Detect which cell encompasses the target text, then output its (X, Y) center coordinate. 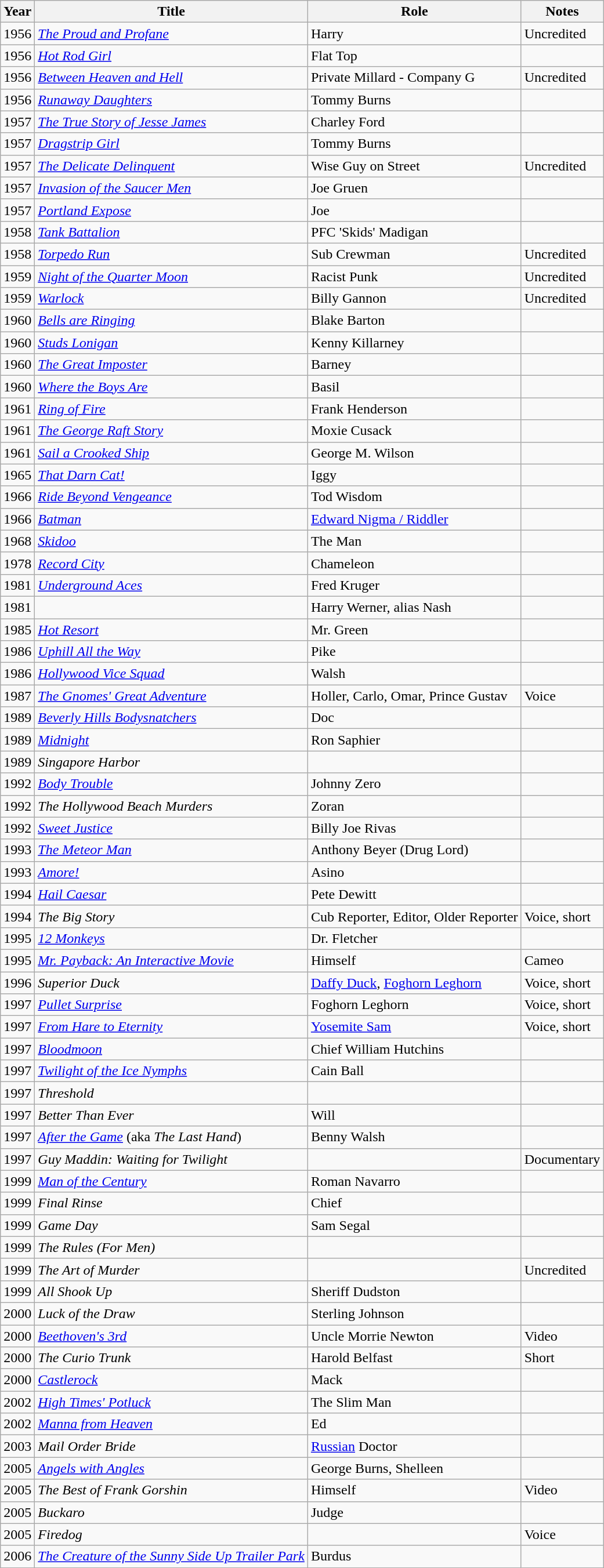
Role (414, 12)
Beethoven's 3rd (172, 1335)
Billy Gannon (414, 299)
Harry Werner, alias Nash (414, 607)
Amore! (172, 872)
Johnny Zero (414, 784)
Ring of Fire (172, 409)
Notes (562, 12)
Cub Reporter, Editor, Older Reporter (414, 916)
Portland Expose (172, 210)
Sweet Justice (172, 828)
1968 (17, 541)
The Man (414, 541)
Ron Saphier (414, 740)
Russian Doctor (414, 1446)
The True Story of Jesse James (172, 122)
Skidoo (172, 541)
Sail a Crooked Ship (172, 453)
Iggy (414, 475)
PFC 'Skids' Madigan (414, 232)
Studs Lonigan (172, 343)
George M. Wilson (414, 453)
Chief William Hutchins (414, 1049)
Holler, Carlo, Omar, Prince Gustav (414, 696)
Fred Kruger (414, 585)
2006 (17, 1556)
Guy Maddin: Waiting for Twilight (172, 1159)
Moxie Cusack (414, 431)
Sheriff Dudston (414, 1291)
Mack (414, 1380)
Underground Aces (172, 585)
Yosemite Sam (414, 1027)
The Slim Man (414, 1402)
2003 (17, 1446)
Beverly Hills Bodysnatchers (172, 718)
Sterling Johnson (414, 1313)
The Best of Frank Gorshin (172, 1490)
1978 (17, 563)
Pete Dewitt (414, 894)
Game Day (172, 1225)
The Great Imposter (172, 365)
Harold Belfast (414, 1358)
Barney (414, 365)
The Meteor Man (172, 850)
The Delicate Delinquent (172, 166)
Night of the Quarter Moon (172, 277)
Racist Punk (414, 277)
Castlerock (172, 1380)
Ed (414, 1424)
All Shook Up (172, 1291)
Man of the Century (172, 1181)
Tod Wisdom (414, 497)
1996 (17, 983)
Year (17, 12)
Better Than Ever (172, 1115)
Joe (414, 210)
Chameleon (414, 563)
Cameo (562, 960)
Dragstrip Girl (172, 144)
Documentary (562, 1159)
Where the Boys Are (172, 387)
Pike (414, 652)
Daffy Duck, Foghorn Leghorn (414, 983)
Blake Barton (414, 321)
The Proud and Profane (172, 34)
Benny Walsh (414, 1137)
Zoran (414, 806)
The Hollywood Beach Murders (172, 806)
Threshold (172, 1093)
The Big Story (172, 916)
1987 (17, 696)
The Gnomes' Great Adventure (172, 696)
Walsh (414, 674)
Twilight of the Ice Nymphs (172, 1071)
Dr. Fletcher (414, 938)
Burdus (414, 1556)
Title (172, 12)
Manna from Heaven (172, 1424)
Final Rinse (172, 1203)
Asino (414, 872)
The Rules (For Men) (172, 1247)
The George Raft Story (172, 431)
Hot Resort (172, 629)
Edward Nigma / Riddler (414, 519)
Pullet Surprise (172, 1005)
Runaway Daughters (172, 100)
Foghorn Leghorn (414, 1005)
Mr. Green (414, 629)
Billy Joe Rivas (414, 828)
Tank Battalion (172, 232)
Sub Crewman (414, 254)
Buckaro (172, 1512)
Uncle Morrie Newton (414, 1335)
Hollywood Vice Squad (172, 674)
Warlock (172, 299)
Mr. Payback: An Interactive Movie (172, 960)
Record City (172, 563)
Basil (414, 387)
Charley Ford (414, 122)
Sam Segal (414, 1225)
Firedog (172, 1534)
That Darn Cat! (172, 475)
Cain Ball (414, 1071)
Bloodmoon (172, 1049)
Wise Guy on Street (414, 166)
Angels with Angles (172, 1468)
Body Trouble (172, 784)
Batman (172, 519)
Chief (414, 1203)
12 Monkeys (172, 938)
Flat Top (414, 56)
1985 (17, 629)
Short (562, 1358)
Invasion of the Saucer Men (172, 188)
Roman Navarro (414, 1181)
After the Game (aka The Last Hand) (172, 1137)
The Creature of the Sunny Side Up Trailer Park (172, 1556)
Frank Henderson (414, 409)
Uphill All the Way (172, 652)
Harry (414, 34)
Singapore Harbor (172, 762)
From Hare to Eternity (172, 1027)
Mail Order Bride (172, 1446)
George Burns, Shelleen (414, 1468)
Midnight (172, 740)
Ride Beyond Vengeance (172, 497)
Between Heaven and Hell (172, 78)
Superior Duck (172, 983)
The Curio Trunk (172, 1358)
Anthony Beyer (Drug Lord) (414, 850)
Joe Gruen (414, 188)
High Times' Potluck (172, 1402)
Torpedo Run (172, 254)
Bells are Ringing (172, 321)
Will (414, 1115)
The Art of Murder (172, 1269)
Kenny Killarney (414, 343)
Private Millard - Company G (414, 78)
Judge (414, 1512)
1965 (17, 475)
Hail Caesar (172, 894)
Hot Rod Girl (172, 56)
Luck of the Draw (172, 1313)
Doc (414, 718)
